Return the (X, Y) coordinate for the center point of the cell that contains the specified text.  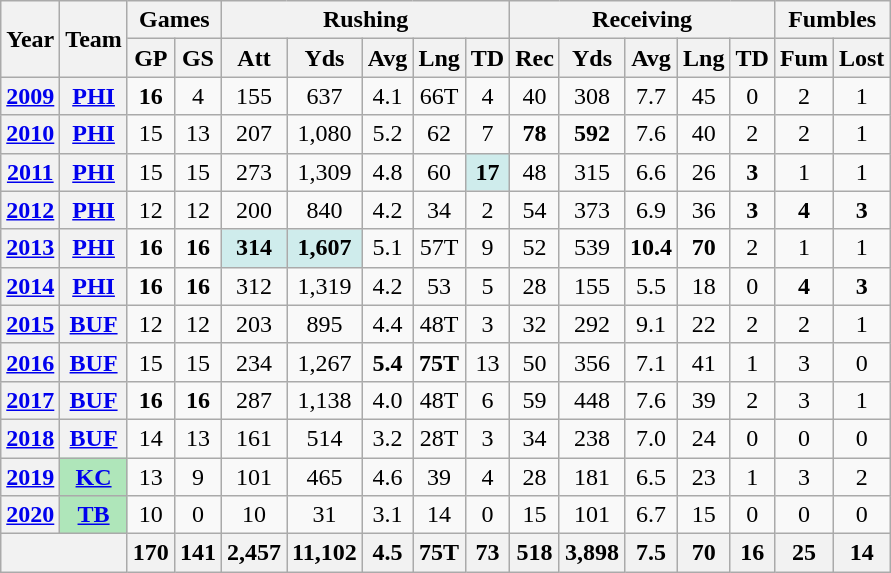
Att (254, 58)
1,080 (325, 134)
3,898 (592, 553)
203 (254, 324)
2015 (30, 324)
62 (439, 134)
32 (535, 324)
840 (325, 210)
5.1 (388, 248)
5.2 (388, 134)
356 (592, 362)
2019 (30, 477)
7 (487, 134)
141 (198, 553)
308 (592, 96)
17 (487, 172)
6.5 (652, 477)
315 (592, 172)
161 (254, 438)
1,138 (325, 400)
2010 (30, 134)
57T (439, 248)
KC (94, 477)
637 (325, 96)
6.6 (652, 172)
54 (535, 210)
2017 (30, 400)
Rushing (365, 20)
312 (254, 286)
2014 (30, 286)
78 (535, 134)
4.6 (388, 477)
2009 (30, 96)
60 (439, 172)
Rec (535, 58)
2011 (30, 172)
10.4 (652, 248)
170 (150, 553)
6.7 (652, 515)
50 (535, 362)
4.5 (388, 553)
2018 (30, 438)
465 (325, 477)
234 (254, 362)
448 (592, 400)
TB (94, 515)
11,102 (325, 553)
48 (535, 172)
66T (439, 96)
36 (704, 210)
5.5 (652, 286)
3.2 (388, 438)
24 (704, 438)
207 (254, 134)
3.1 (388, 515)
Year (30, 39)
1,319 (325, 286)
7.5 (652, 553)
7.1 (652, 362)
200 (254, 210)
Fumbles (832, 20)
Team (94, 39)
895 (325, 324)
287 (254, 400)
6 (487, 400)
2013 (30, 248)
238 (592, 438)
2016 (30, 362)
Lost (861, 58)
314 (254, 248)
4.0 (388, 400)
26 (704, 172)
1,267 (325, 362)
6.9 (652, 210)
Fum (804, 58)
Games (174, 20)
514 (325, 438)
181 (592, 477)
5 (487, 286)
Receiving (642, 20)
23 (704, 477)
53 (439, 286)
4.4 (388, 324)
1,607 (325, 248)
1,309 (325, 172)
5.4 (388, 362)
22 (704, 324)
7.0 (652, 438)
7.7 (652, 96)
273 (254, 172)
2020 (30, 515)
4.1 (388, 96)
41 (704, 362)
25 (804, 553)
18 (704, 286)
592 (592, 134)
539 (592, 248)
292 (592, 324)
59 (535, 400)
518 (535, 553)
4.8 (388, 172)
52 (535, 248)
73 (487, 553)
9.1 (652, 324)
GS (198, 58)
373 (592, 210)
28T (439, 438)
GP (150, 58)
2,457 (254, 553)
31 (325, 515)
2012 (30, 210)
45 (704, 96)
